Identify which cell holds the provided text, then report its [x, y] central coordinate. 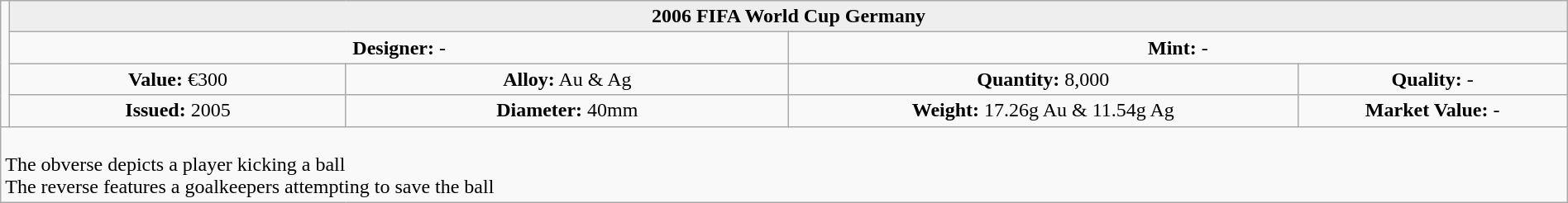
Value: €300 [178, 79]
Alloy: Au & Ag [567, 79]
2006 FIFA World Cup Germany [789, 17]
Weight: 17.26g Au & 11.54g Ag [1043, 111]
Quantity: 8,000 [1043, 79]
Quality: - [1432, 79]
Designer: - [399, 48]
Mint: - [1178, 48]
Market Value: - [1432, 111]
Issued: 2005 [178, 111]
Diameter: 40mm [567, 111]
The obverse depicts a player kicking a ballThe reverse features a goalkeepers attempting to save the ball [784, 164]
